Return (x, y) of the center of cell containing provided text 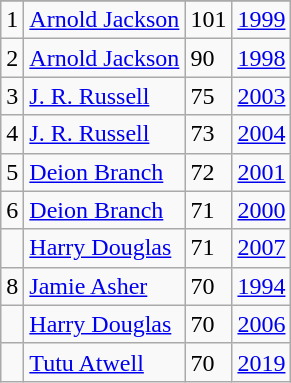
1 (12, 20)
2001 (262, 172)
1999 (262, 20)
2 (12, 58)
72 (208, 172)
1998 (262, 58)
4 (12, 134)
2019 (262, 362)
Tutu Atwell (104, 362)
1994 (262, 286)
Jamie Asher (104, 286)
2000 (262, 210)
3 (12, 96)
2003 (262, 96)
5 (12, 172)
6 (12, 210)
2006 (262, 324)
73 (208, 134)
75 (208, 96)
8 (12, 286)
90 (208, 58)
101 (208, 20)
2004 (262, 134)
2007 (262, 248)
